Pinpoint the cell where the given text exists, returning its [x, y] midpoint coordinate. 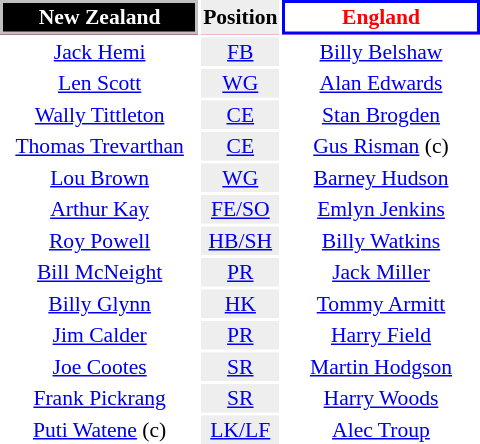
Jack Miller [381, 272]
Alec Troup [381, 430]
HB/SH [240, 240]
Billy Watkins [381, 240]
Barney Hudson [381, 178]
Len Scott [100, 83]
Wally Tittleton [100, 114]
FE/SO [240, 209]
Joe Cootes [100, 366]
Jack Hemi [100, 52]
Thomas Trevarthan [100, 146]
Lou Brown [100, 178]
Martin Hodgson [381, 366]
Billy Belshaw [381, 52]
Arthur Kay [100, 209]
New Zealand [100, 17]
HK [240, 304]
Position [240, 17]
England [381, 17]
Stan Brogden [381, 114]
FB [240, 52]
Jim Calder [100, 335]
Alan Edwards [381, 83]
Puti Watene (c) [100, 430]
Billy Glynn [100, 304]
Frank Pickrang [100, 398]
Gus Risman (c) [381, 146]
LK/LF [240, 430]
Harry Woods [381, 398]
Harry Field [381, 335]
Roy Powell [100, 240]
Tommy Armitt [381, 304]
Emlyn Jenkins [381, 209]
Bill McNeight [100, 272]
